Search for the cell housing the specified text and yield its [X, Y] center coordinate. 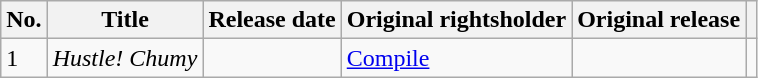
Original rightsholder [456, 20]
Hustle! Chumy [125, 58]
Title [125, 20]
1 [24, 58]
Original release [659, 20]
No. [24, 20]
Release date [272, 20]
Compile [456, 58]
